Pinpoint the cell where the given text exists, returning its [X, Y] midpoint coordinate. 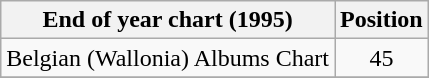
End of year chart (1995) [168, 20]
Position [381, 20]
45 [381, 58]
Belgian (Wallonia) Albums Chart [168, 58]
